Extract the [x, y] coordinate from the center of the cell holding the provided text.  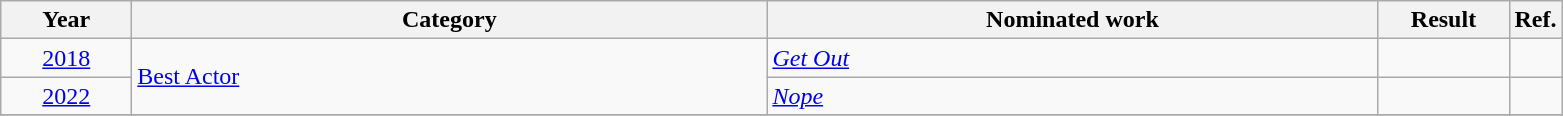
Category [450, 20]
Result [1444, 20]
Get Out [1072, 58]
Nominated work [1072, 20]
Nope [1072, 96]
Best Actor [450, 77]
Ref. [1536, 20]
2022 [66, 96]
Year [66, 20]
2018 [66, 58]
